Provide the (x, y) coordinate of the cell's center where the given text is located.  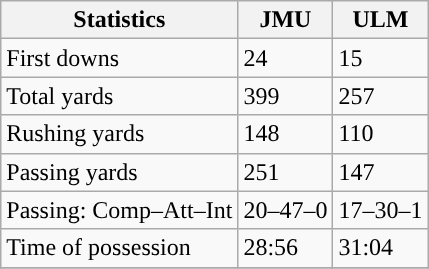
20–47–0 (286, 210)
31:04 (380, 248)
Time of possession (120, 248)
148 (286, 134)
JMU (286, 20)
17–30–1 (380, 210)
Passing yards (120, 172)
Statistics (120, 20)
257 (380, 96)
15 (380, 58)
251 (286, 172)
ULM (380, 20)
399 (286, 96)
147 (380, 172)
Passing: Comp–Att–Int (120, 210)
28:56 (286, 248)
24 (286, 58)
Rushing yards (120, 134)
110 (380, 134)
First downs (120, 58)
Total yards (120, 96)
